Provide the [X, Y] coordinate of the cell's center where the given text is located.  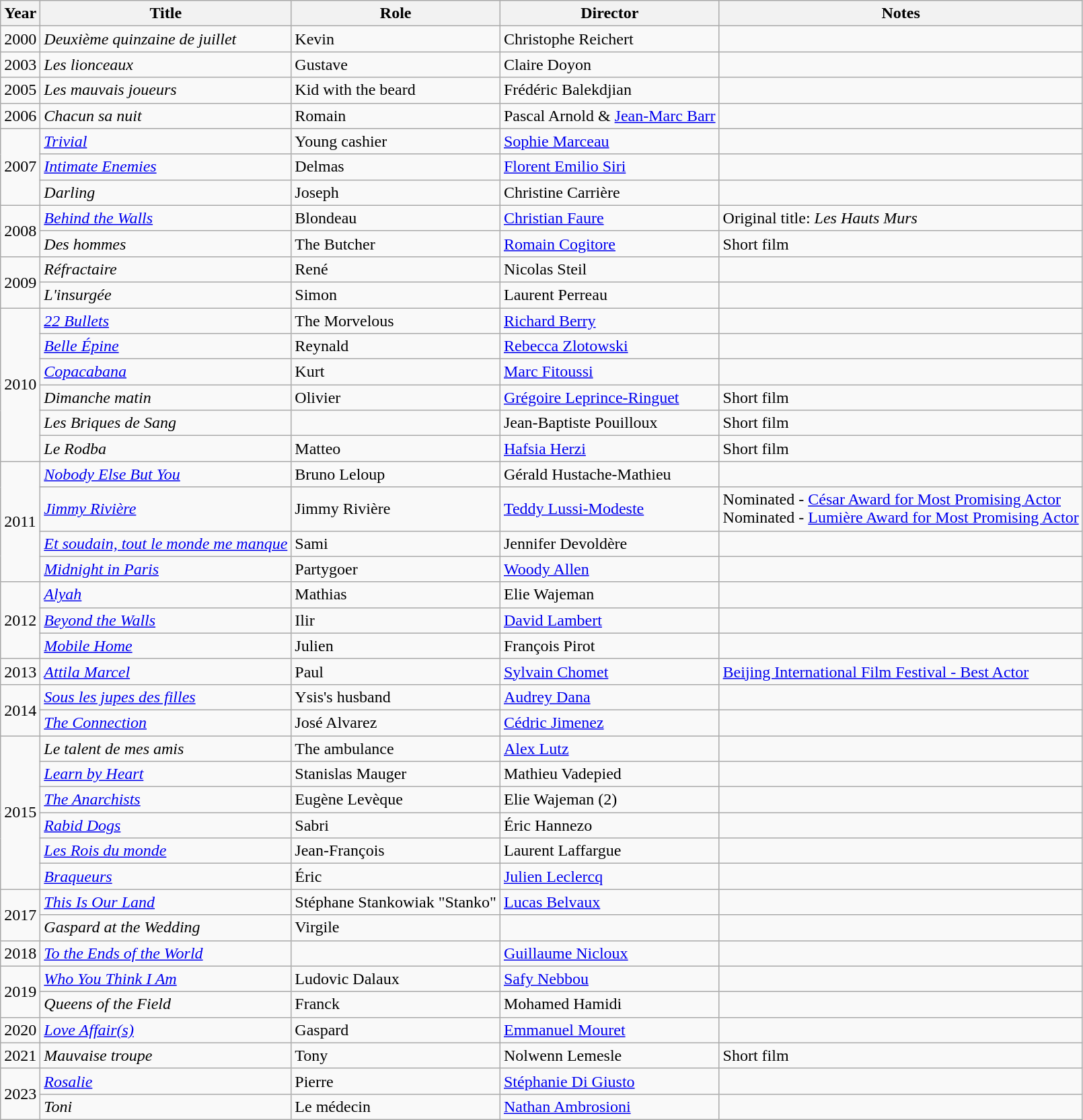
Alex Lutz [609, 749]
Réfractaire [165, 269]
Olivier [396, 398]
Christophe Reichert [609, 39]
Christine Carrière [609, 192]
Audrey Dana [609, 697]
Role [396, 13]
Laurent Perreau [609, 295]
Mohamed Hamidi [609, 1004]
The Anarchists [165, 800]
2010 [20, 385]
2009 [20, 282]
Pascal Arnold & Jean-Marc Barr [609, 116]
Nathan Ambrosioni [609, 1107]
Julien [396, 646]
Jean-François [396, 851]
Guillaume Nicloux [609, 953]
François Pirot [609, 646]
2019 [20, 992]
The Connection [165, 722]
Chacun sa nuit [165, 116]
Gaspard at the Wedding [165, 928]
Rabid Dogs [165, 825]
Simon [396, 295]
Alyah [165, 595]
2023 [20, 1094]
2017 [20, 915]
Jean-Baptiste Pouilloux [609, 423]
Et soudain, tout le monde me manque [165, 544]
Ysis's husband [396, 697]
Mauvaise troupe [165, 1055]
Rebecca Zlotowski [609, 346]
José Alvarez [396, 722]
Julien Leclercq [609, 876]
Queens of the Field [165, 1004]
Sylvain Chomet [609, 671]
Sami [396, 544]
Grégoire Leprince-Ringuet [609, 398]
Richard Berry [609, 321]
Les Rois du monde [165, 851]
Mathieu Vadepied [609, 774]
Romain Cogitore [609, 244]
2006 [20, 116]
David Lambert [609, 620]
Cédric Jimenez [609, 722]
Safy Nebbou [609, 979]
2011 [20, 522]
Le talent de mes amis [165, 749]
Kurt [396, 372]
Director [609, 13]
2013 [20, 671]
The Morvelous [396, 321]
Blondeau [396, 218]
Eugène Levèque [396, 800]
Year [20, 13]
The Butcher [396, 244]
Toni [165, 1107]
Le Rodba [165, 449]
Nicolas Steil [609, 269]
Les mauvais joueurs [165, 90]
Elie Wajeman (2) [609, 800]
22 Bullets [165, 321]
Marc Fitoussi [609, 372]
Virgile [396, 928]
Lucas Belvaux [609, 902]
2012 [20, 620]
René [396, 269]
Learn by Heart [165, 774]
Éric Hannezo [609, 825]
Sabri [396, 825]
Les lionceaux [165, 65]
Original title: Les Hauts Murs [901, 218]
Belle Épine [165, 346]
Intimate Enemies [165, 167]
Attila Marcel [165, 671]
Midnight in Paris [165, 569]
Matteo [396, 449]
Mobile Home [165, 646]
2021 [20, 1055]
Mathias [396, 595]
Ilir [396, 620]
2003 [20, 65]
Deuxième quinzaine de juillet [165, 39]
2015 [20, 813]
Delmas [396, 167]
2005 [20, 90]
Le médecin [396, 1107]
Gérald Hustache-Mathieu [609, 474]
Gaspard [396, 1030]
Florent Emilio Siri [609, 167]
2007 [20, 167]
2020 [20, 1030]
Braqueurs [165, 876]
Gustave [396, 65]
Beyond the Walls [165, 620]
Joseph [396, 192]
Paul [396, 671]
2008 [20, 231]
2018 [20, 953]
Darling [165, 192]
Claire Doyon [609, 65]
Les Briques de Sang [165, 423]
Partygoer [396, 569]
Dimanche matin [165, 398]
Elie Wajeman [609, 595]
Sophie Marceau [609, 141]
Jennifer Devoldère [609, 544]
Ludovic Dalaux [396, 979]
Teddy Lussi-Modeste [609, 509]
Love Affair(s) [165, 1030]
This Is Our Land [165, 902]
Frédéric Balekdjian [609, 90]
Éric [396, 876]
Young cashier [396, 141]
Behind the Walls [165, 218]
Notes [901, 13]
2014 [20, 710]
Reynald [396, 346]
To the Ends of the World [165, 953]
Trivial [165, 141]
Nolwenn Lemesle [609, 1055]
Pierre [396, 1081]
Kevin [396, 39]
Title [165, 13]
Emmanuel Mouret [609, 1030]
Des hommes [165, 244]
Kid with the beard [396, 90]
The ambulance [396, 749]
Laurent Laffargue [609, 851]
Christian Faure [609, 218]
Nobody Else But You [165, 474]
Stéphanie Di Giusto [609, 1081]
Rosalie [165, 1081]
Beijing International Film Festival - Best Actor [901, 671]
Woody Allen [609, 569]
Stéphane Stankowiak "Stanko" [396, 902]
Copacabana [165, 372]
Nominated - César Award for Most Promising ActorNominated - Lumière Award for Most Promising Actor [901, 509]
L'insurgée [165, 295]
Who You Think I Am [165, 979]
Romain [396, 116]
Franck [396, 1004]
Tony [396, 1055]
Sous les jupes des filles [165, 697]
Stanislas Mauger [396, 774]
2000 [20, 39]
Bruno Leloup [396, 474]
Hafsia Herzi [609, 449]
